Scan for the cell matching the given text and deliver its [x, y] coordinate at center. 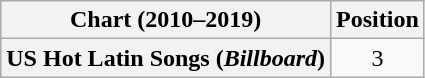
3 [378, 58]
Chart (2010–2019) [166, 20]
Position [378, 20]
US Hot Latin Songs (Billboard) [166, 58]
